Provide the (X, Y) coordinate of the cell's center where the given text is located.  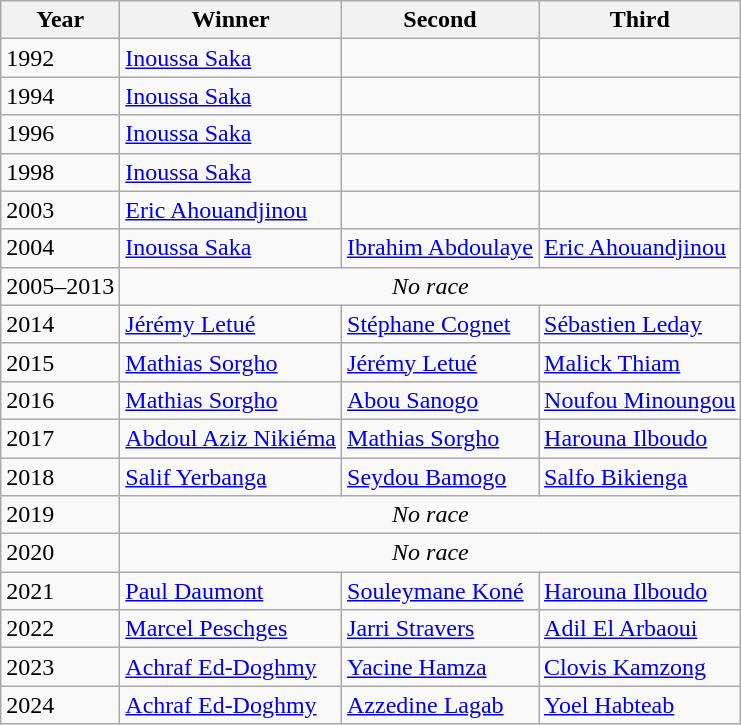
2015 (60, 362)
Abou Sanogo (440, 400)
1998 (60, 172)
Adil El Arbaoui (640, 629)
2019 (60, 515)
2021 (60, 591)
Clovis Kamzong (640, 667)
2020 (60, 553)
Year (60, 20)
Second (440, 20)
Ibrahim Abdoulaye (440, 248)
2024 (60, 705)
Jarri Stravers (440, 629)
Yacine Hamza (440, 667)
2017 (60, 438)
2003 (60, 210)
Marcel Peschges (231, 629)
Winner (231, 20)
1994 (60, 96)
2014 (60, 324)
1996 (60, 134)
Salfo Bikienga (640, 477)
2016 (60, 400)
Noufou Minoungou (640, 400)
2004 (60, 248)
Abdoul Aziz Nikiéma (231, 438)
2005–2013 (60, 286)
Salif Yerbanga (231, 477)
Seydou Bamogo (440, 477)
Paul Daumont (231, 591)
Malick Thiam (640, 362)
2018 (60, 477)
Yoel Habteab (640, 705)
2022 (60, 629)
Sébastien Leday (640, 324)
Third (640, 20)
Souleymane Koné (440, 591)
1992 (60, 58)
Azzedine Lagab (440, 705)
Stéphane Cognet (440, 324)
2023 (60, 667)
